Pinpoint the cell where the given text exists, returning its (X, Y) midpoint coordinate. 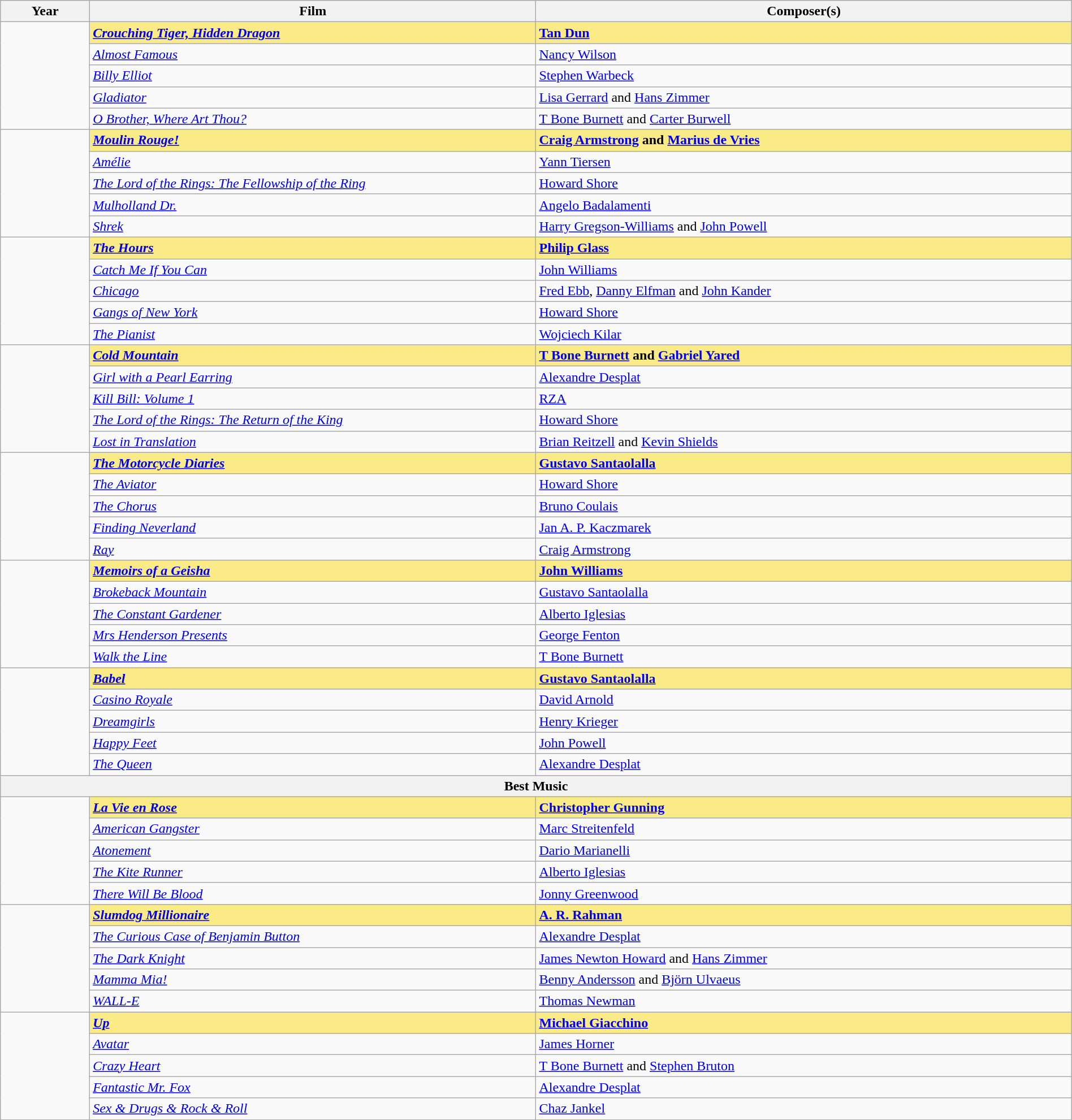
The Curious Case of Benjamin Button (313, 936)
Bruno Coulais (804, 506)
Philip Glass (804, 248)
Angelo Badalamenti (804, 205)
Up (313, 1023)
David Arnold (804, 700)
The Chorus (313, 506)
The Constant Gardener (313, 613)
Wojciech Kilar (804, 334)
Jonny Greenwood (804, 893)
The Aviator (313, 485)
Benny Andersson and Björn Ulvaeus (804, 980)
Sex & Drugs & Rock & Roll (313, 1109)
Crouching Tiger, Hidden Dragon (313, 33)
Avatar (313, 1044)
Catch Me If You Can (313, 270)
The Pianist (313, 334)
James Newton Howard and Hans Zimmer (804, 958)
Slumdog Millionaire (313, 915)
The Kite Runner (313, 872)
There Will Be Blood (313, 893)
WALL-E (313, 1001)
Gladiator (313, 97)
Composer(s) (804, 11)
Memoirs of a Geisha (313, 570)
O Brother, Where Art Thou? (313, 119)
Billy Elliot (313, 76)
American Gangster (313, 829)
Babel (313, 678)
Film (313, 11)
Mrs Henderson Presents (313, 635)
The Dark Knight (313, 958)
Marc Streitenfeld (804, 829)
Crazy Heart (313, 1066)
Dario Marianelli (804, 850)
Dreamgirls (313, 721)
Fantastic Mr. Fox (313, 1087)
Brokeback Mountain (313, 592)
T Bone Burnett and Carter Burwell (804, 119)
Harry Gregson-Williams and John Powell (804, 226)
Happy Feet (313, 743)
James Horner (804, 1044)
Finding Neverland (313, 527)
Year (45, 11)
Chaz Jankel (804, 1109)
The Motorcycle Diaries (313, 463)
Cold Mountain (313, 356)
Ray (313, 549)
Craig Armstrong and Marius de Vries (804, 140)
Best Music (536, 786)
The Queen (313, 764)
Mamma Mia! (313, 980)
Nancy Wilson (804, 54)
Atonement (313, 850)
Lost in Translation (313, 442)
Fred Ebb, Danny Elfman and John Kander (804, 291)
La Vie en Rose (313, 807)
Thomas Newman (804, 1001)
Craig Armstrong (804, 549)
Moulin Rouge! (313, 140)
Gangs of New York (313, 313)
T Bone Burnett (804, 657)
Walk the Line (313, 657)
A. R. Rahman (804, 915)
Michael Giacchino (804, 1023)
Christopher Gunning (804, 807)
Chicago (313, 291)
John Powell (804, 743)
George Fenton (804, 635)
The Lord of the Rings: The Fellowship of the Ring (313, 183)
Brian Reitzell and Kevin Shields (804, 442)
T Bone Burnett and Stephen Bruton (804, 1066)
The Lord of the Rings: The Return of the King (313, 420)
Mulholland Dr. (313, 205)
Lisa Gerrard and Hans Zimmer (804, 97)
The Hours (313, 248)
T Bone Burnett and Gabriel Yared (804, 356)
Shrek (313, 226)
RZA (804, 399)
Casino Royale (313, 700)
Yann Tiersen (804, 162)
Girl with a Pearl Earring (313, 377)
Jan A. P. Kaczmarek (804, 527)
Tan Dun (804, 33)
Kill Bill: Volume 1 (313, 399)
Almost Famous (313, 54)
Stephen Warbeck (804, 76)
Henry Krieger (804, 721)
Amélie (313, 162)
